For the text-containing cell, return its midpoint in (X, Y) coordinate format. 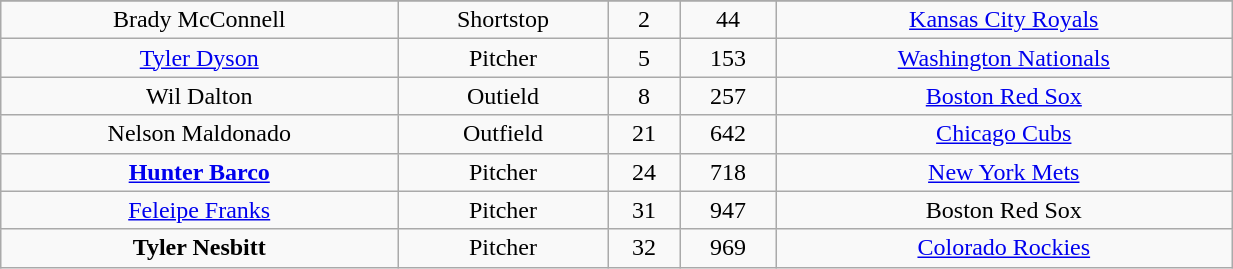
Washington Nationals (1004, 58)
Shortstop (504, 20)
31 (644, 210)
947 (728, 210)
969 (728, 248)
Tyler Nesbitt (200, 248)
Brady McConnell (200, 20)
24 (644, 172)
New York Mets (1004, 172)
Feleipe Franks (200, 210)
Chicago Cubs (1004, 134)
5 (644, 58)
257 (728, 96)
Tyler Dyson (200, 58)
Wil Dalton (200, 96)
Outfield (504, 134)
8 (644, 96)
Hunter Barco (200, 172)
153 (728, 58)
Colorado Rockies (1004, 248)
21 (644, 134)
718 (728, 172)
Outield (504, 96)
44 (728, 20)
Nelson Maldonado (200, 134)
2 (644, 20)
Kansas City Royals (1004, 20)
642 (728, 134)
32 (644, 248)
